Locate the cell with the specified text and output its (x, y) center coordinate. 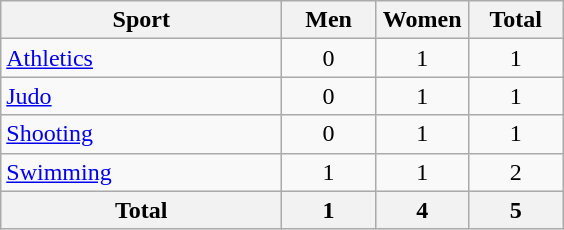
4 (422, 210)
Men (329, 20)
Athletics (142, 58)
5 (516, 210)
Shooting (142, 134)
Sport (142, 20)
Swimming (142, 172)
2 (516, 172)
Women (422, 20)
Judo (142, 96)
